Return [x, y] of the center of cell containing provided text 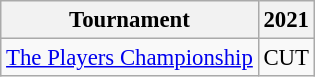
CUT [286, 58]
The Players Championship [130, 58]
2021 [286, 20]
Tournament [130, 20]
